Search for the cell housing the specified text and yield its (x, y) center coordinate. 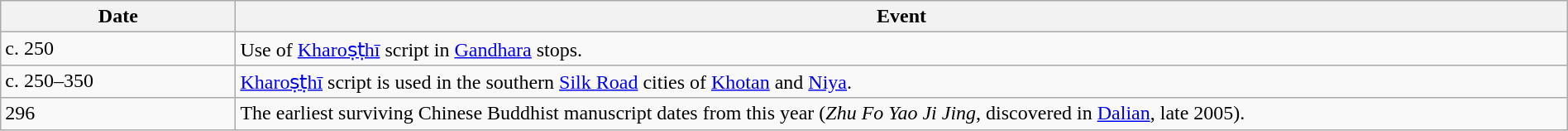
Date (118, 17)
c. 250 (118, 49)
c. 250–350 (118, 81)
Use of Kharoṣṭhī script in Gandhara stops. (901, 49)
296 (118, 114)
Event (901, 17)
Kharoṣṭhī script is used in the southern Silk Road cities of Khotan and Niya. (901, 81)
The earliest surviving Chinese Buddhist manuscript dates from this year (Zhu Fo Yao Ji Jing, discovered in Dalian, late 2005). (901, 114)
